Provide the (X, Y) coordinate of the cell's center where the given text is located.  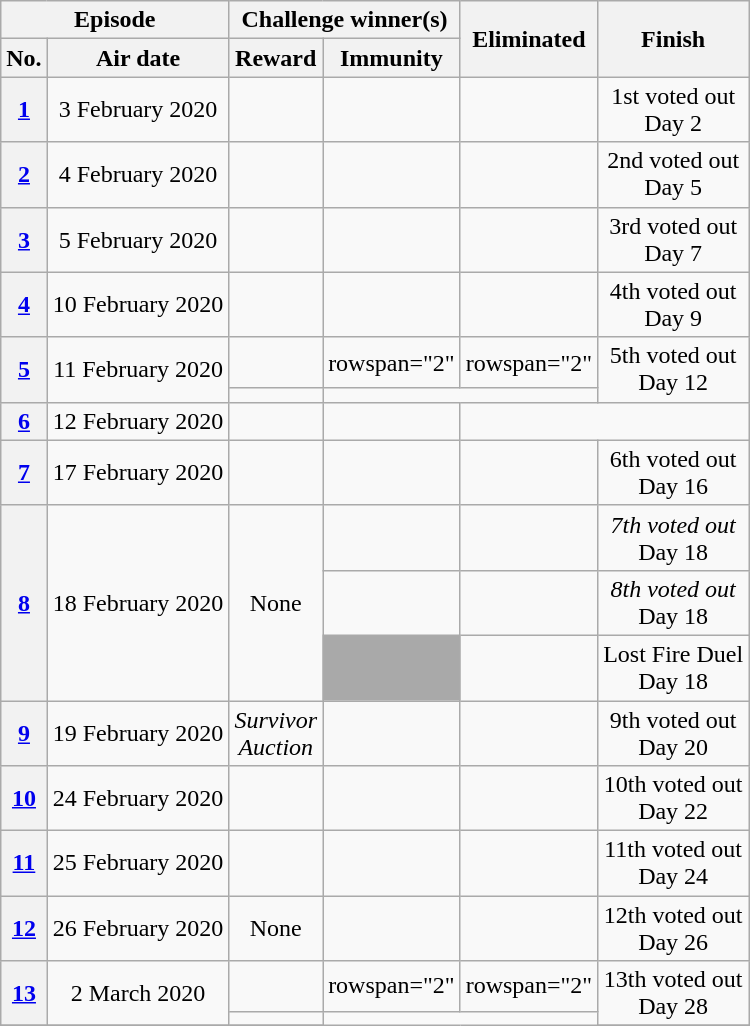
2nd voted outDay 5 (674, 174)
Air date (138, 58)
Finish (674, 39)
9th voted outDay 20 (674, 732)
7th voted outDay 18 (674, 538)
11 February 2020 (138, 370)
10th voted outDay 22 (674, 798)
Challenge winner(s) (344, 20)
2 March 2020 (138, 994)
6 (24, 421)
SurvivorAuction (276, 732)
24 February 2020 (138, 798)
11th voted outDay 24 (674, 864)
Eliminated (529, 39)
18 February 2020 (138, 602)
3 (24, 240)
Reward (276, 58)
25 February 2020 (138, 864)
4 (24, 304)
4th voted outDay 9 (674, 304)
12 (24, 928)
4 February 2020 (138, 174)
3 February 2020 (138, 110)
9 (24, 732)
12 February 2020 (138, 421)
Immunity (392, 58)
10 February 2020 (138, 304)
5th voted outDay 12 (674, 370)
26 February 2020 (138, 928)
No. (24, 58)
1 (24, 110)
8 (24, 602)
6th voted outDay 16 (674, 472)
3rd voted outDay 7 (674, 240)
5 (24, 370)
13th voted outDay 28 (674, 994)
Episode (115, 20)
13 (24, 994)
5 February 2020 (138, 240)
Lost Fire DuelDay 18 (674, 668)
19 February 2020 (138, 732)
10 (24, 798)
12th voted outDay 26 (674, 928)
7 (24, 472)
8th voted outDay 18 (674, 602)
1st voted outDay 2 (674, 110)
11 (24, 864)
17 February 2020 (138, 472)
2 (24, 174)
